Output the [X, Y] coordinate of the center of the cell containing the given text.  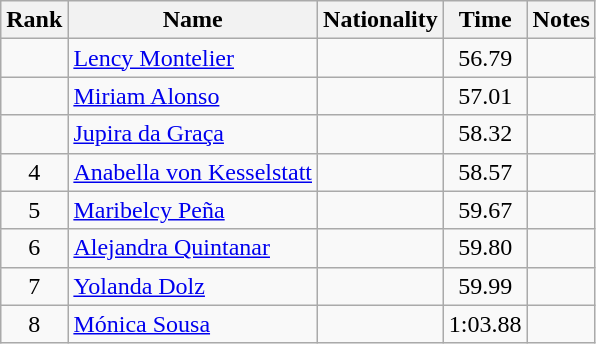
57.01 [485, 96]
Yolanda Dolz [193, 286]
Mónica Sousa [193, 324]
8 [34, 324]
Notes [561, 20]
5 [34, 210]
56.79 [485, 58]
Miriam Alonso [193, 96]
Alejandra Quintanar [193, 248]
58.57 [485, 172]
7 [34, 286]
58.32 [485, 134]
59.99 [485, 286]
Nationality [381, 20]
Jupira da Graça [193, 134]
Rank [34, 20]
Time [485, 20]
1:03.88 [485, 324]
59.80 [485, 248]
6 [34, 248]
Lency Montelier [193, 58]
Maribelcy Peña [193, 210]
4 [34, 172]
Name [193, 20]
Anabella von Kesselstatt [193, 172]
59.67 [485, 210]
